Detect which cell encompasses the target text, then output its [X, Y] center coordinate. 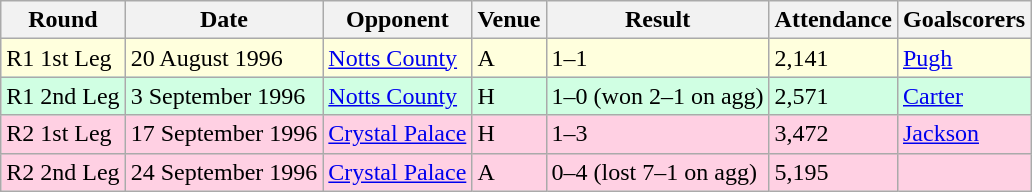
R2 2nd Leg [63, 172]
20 August 1996 [224, 58]
Round [63, 20]
24 September 1996 [224, 172]
Venue [509, 20]
3,472 [833, 134]
Date [224, 20]
1–0 (won 2–1 on agg) [658, 96]
R2 1st Leg [63, 134]
Carter [964, 96]
0–4 (lost 7–1 on agg) [658, 172]
Opponent [398, 20]
1–1 [658, 58]
2,571 [833, 96]
17 September 1996 [224, 134]
Goalscorers [964, 20]
Result [658, 20]
Jackson [964, 134]
3 September 1996 [224, 96]
R1 2nd Leg [63, 96]
5,195 [833, 172]
2,141 [833, 58]
1–3 [658, 134]
Attendance [833, 20]
Pugh [964, 58]
R1 1st Leg [63, 58]
